Provide the (x, y) coordinate of the cell's center where the given text is located.  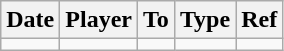
To (156, 20)
Ref (260, 20)
Type (204, 20)
Date (30, 20)
Player (99, 20)
